Determine the [x, y] coordinate at the center of the cell enclosing the given text.  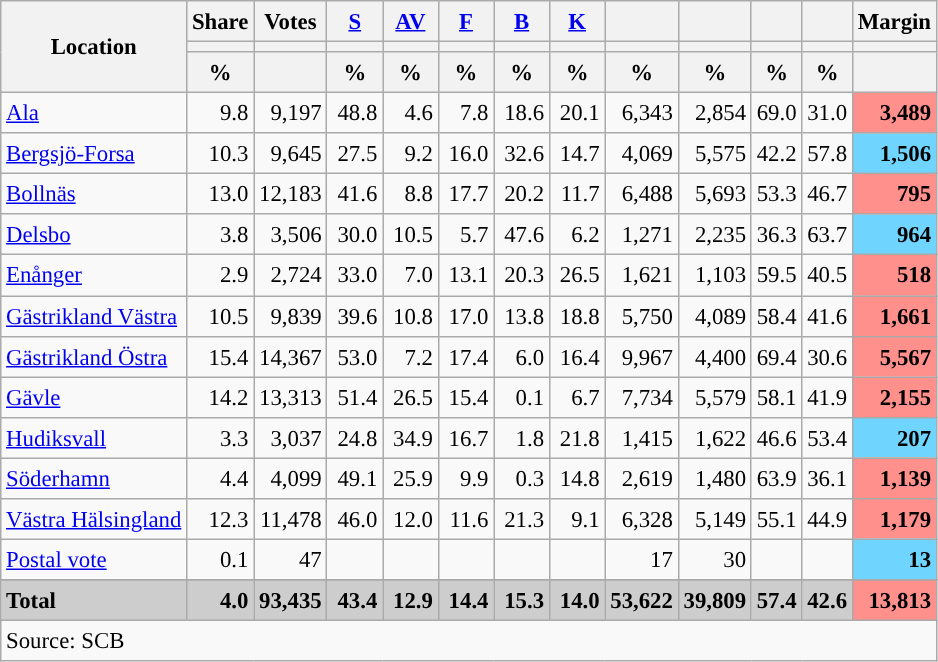
3.8 [220, 234]
43.4 [355, 600]
13.8 [522, 316]
9.1 [577, 520]
14.2 [220, 398]
12.3 [220, 520]
Gästrikland Västra [94, 316]
Bollnäs [94, 194]
5,149 [714, 520]
31.0 [827, 114]
Votes [290, 22]
24.8 [355, 438]
1,661 [894, 316]
1,506 [894, 154]
15.3 [522, 600]
36.3 [776, 234]
93,435 [290, 600]
16.0 [466, 154]
13.1 [466, 276]
16.4 [577, 356]
2,854 [714, 114]
Västra Hälsingland [94, 520]
6,488 [642, 194]
F [466, 22]
9.8 [220, 114]
2,619 [642, 478]
13,313 [290, 398]
9,839 [290, 316]
5,567 [894, 356]
58.1 [776, 398]
5,575 [714, 154]
5,693 [714, 194]
B [522, 22]
Bergsjö-Forsa [94, 154]
39.6 [355, 316]
1,480 [714, 478]
4,069 [642, 154]
1,415 [642, 438]
Gävle [94, 398]
69.4 [776, 356]
47 [290, 560]
27.5 [355, 154]
17.4 [466, 356]
53.4 [827, 438]
17.7 [466, 194]
Total [94, 600]
K [577, 22]
1,621 [642, 276]
14.8 [577, 478]
3,506 [290, 234]
42.2 [776, 154]
4.4 [220, 478]
Share [220, 22]
63.9 [776, 478]
3,037 [290, 438]
1,103 [714, 276]
12.0 [411, 520]
207 [894, 438]
1,622 [714, 438]
Gästrikland Östra [94, 356]
1,179 [894, 520]
25.9 [411, 478]
1.8 [522, 438]
47.6 [522, 234]
Söderhamn [94, 478]
Margin [894, 22]
55.1 [776, 520]
59.5 [776, 276]
9.9 [466, 478]
51.4 [355, 398]
16.7 [466, 438]
34.9 [411, 438]
14.7 [577, 154]
4,099 [290, 478]
14.0 [577, 600]
AV [411, 22]
20.2 [522, 194]
53.3 [776, 194]
964 [894, 234]
32.6 [522, 154]
0.3 [522, 478]
30 [714, 560]
41.9 [827, 398]
48.8 [355, 114]
46.7 [827, 194]
3,489 [894, 114]
4,400 [714, 356]
S [355, 22]
17 [642, 560]
518 [894, 276]
4.6 [411, 114]
9,967 [642, 356]
14,367 [290, 356]
21.3 [522, 520]
11.7 [577, 194]
17.0 [466, 316]
5.7 [466, 234]
2.9 [220, 276]
1,139 [894, 478]
13 [894, 560]
12.9 [411, 600]
Delsbo [94, 234]
6,328 [642, 520]
12,183 [290, 194]
36.1 [827, 478]
49.1 [355, 478]
9,645 [290, 154]
9,197 [290, 114]
69.0 [776, 114]
39,809 [714, 600]
6,343 [642, 114]
18.6 [522, 114]
Location [94, 47]
18.8 [577, 316]
11,478 [290, 520]
6.7 [577, 398]
6.0 [522, 356]
7.0 [411, 276]
2,155 [894, 398]
7.2 [411, 356]
30.6 [827, 356]
2,235 [714, 234]
1,271 [642, 234]
42.6 [827, 600]
Postal vote [94, 560]
20.3 [522, 276]
6.2 [577, 234]
4,089 [714, 316]
Ala [94, 114]
7,734 [642, 398]
33.0 [355, 276]
63.7 [827, 234]
8.8 [411, 194]
13.0 [220, 194]
2,724 [290, 276]
20.1 [577, 114]
Hudiksvall [94, 438]
3.3 [220, 438]
4.0 [220, 600]
57.4 [776, 600]
13,813 [894, 600]
795 [894, 194]
9.2 [411, 154]
Enånger [94, 276]
53.0 [355, 356]
Source: SCB [469, 640]
10.8 [411, 316]
7.8 [466, 114]
58.4 [776, 316]
46.6 [776, 438]
14.4 [466, 600]
57.8 [827, 154]
30.0 [355, 234]
40.5 [827, 276]
10.3 [220, 154]
21.8 [577, 438]
44.9 [827, 520]
5,750 [642, 316]
46.0 [355, 520]
11.6 [466, 520]
53,622 [642, 600]
5,579 [714, 398]
